Extract the [x, y] coordinate from the center of the cell holding the provided text.  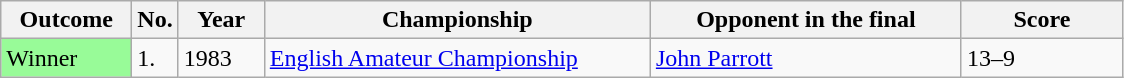
1. [155, 58]
Championship [457, 20]
Opponent in the final [806, 20]
John Parrott [806, 58]
No. [155, 20]
13–9 [1042, 58]
1983 [221, 58]
Winner [66, 58]
Year [221, 20]
Score [1042, 20]
English Amateur Championship [457, 58]
Outcome [66, 20]
